Return [X, Y] of the center of cell containing provided text 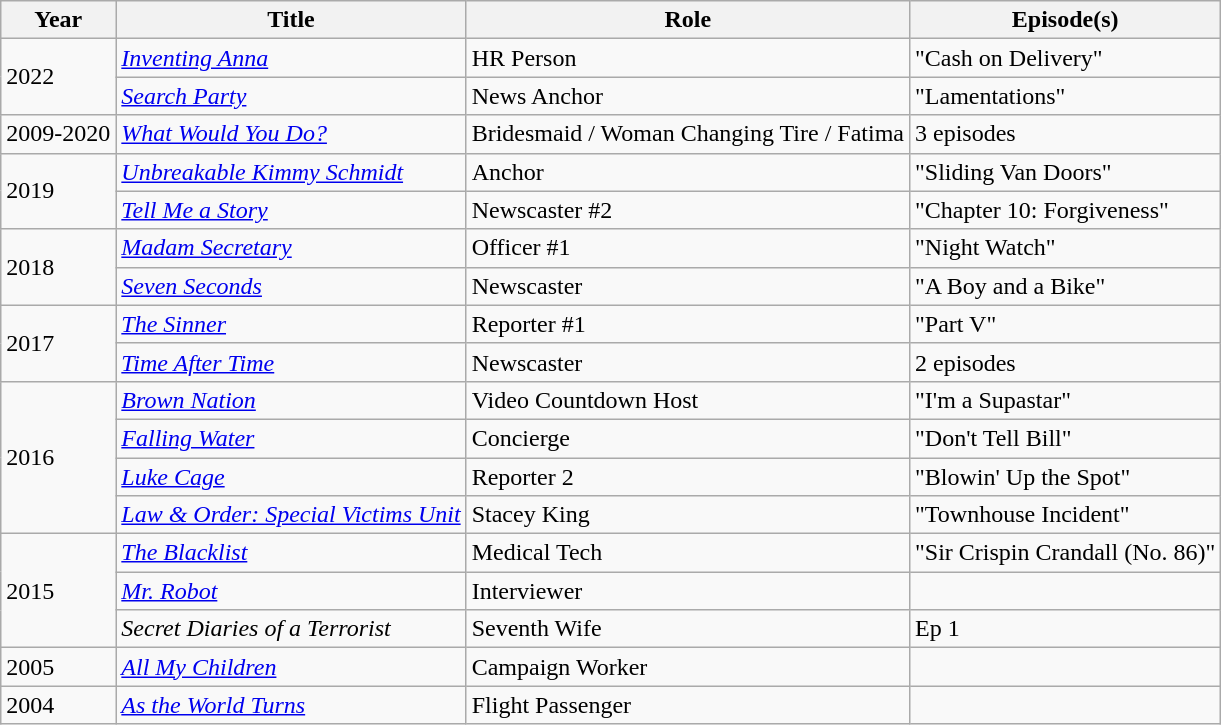
2019 [58, 191]
"Sir Crispin Crandall (No. 86)" [1066, 553]
"I'm a Supastar" [1066, 400]
Concierge [688, 438]
"Don't Tell Bill" [1066, 438]
"Sliding Van Doors" [1066, 172]
2018 [58, 267]
2 episodes [1066, 362]
"Part V" [1066, 324]
"A Boy and a Bike" [1066, 286]
All My Children [291, 667]
Medical Tech [688, 553]
Role [688, 20]
Officer #1 [688, 248]
As the World Turns [291, 705]
Ep 1 [1066, 629]
Flight Passenger [688, 705]
The Blacklist [291, 553]
Seven Seconds [291, 286]
Newscaster #2 [688, 210]
Unbreakable Kimmy Schmidt [291, 172]
"Cash on Delivery" [1066, 58]
"Lamentations" [1066, 96]
Episode(s) [1066, 20]
2005 [58, 667]
Reporter #1 [688, 324]
2016 [58, 457]
News Anchor [688, 96]
3 episodes [1066, 134]
Stacey King [688, 515]
2009-2020 [58, 134]
Time After Time [291, 362]
Video Countdown Host [688, 400]
"Townhouse Incident" [1066, 515]
"Chapter 10: Forgiveness" [1066, 210]
Tell Me a Story [291, 210]
Seventh Wife [688, 629]
What Would You Do? [291, 134]
2017 [58, 343]
2015 [58, 591]
2004 [58, 705]
Brown Nation [291, 400]
The Sinner [291, 324]
Interviewer [688, 591]
"Blowin' Up the Spot" [1066, 477]
Madam Secretary [291, 248]
HR Person [688, 58]
Title [291, 20]
Law & Order: Special Victims Unit [291, 515]
Inventing Anna [291, 58]
"Night Watch" [1066, 248]
Search Party [291, 96]
Mr. Robot [291, 591]
Year [58, 20]
Campaign Worker [688, 667]
2022 [58, 77]
Reporter 2 [688, 477]
Falling Water [291, 438]
Luke Cage [291, 477]
Bridesmaid / Woman Changing Tire / Fatima [688, 134]
Anchor [688, 172]
Secret Diaries of a Terrorist [291, 629]
